Search for the cell housing the specified text and yield its [x, y] center coordinate. 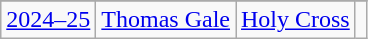
2024–25 [48, 20]
Holy Cross [296, 20]
Thomas Gale [166, 20]
